Return the (X, Y) coordinate for the center point of the cell that contains the specified text.  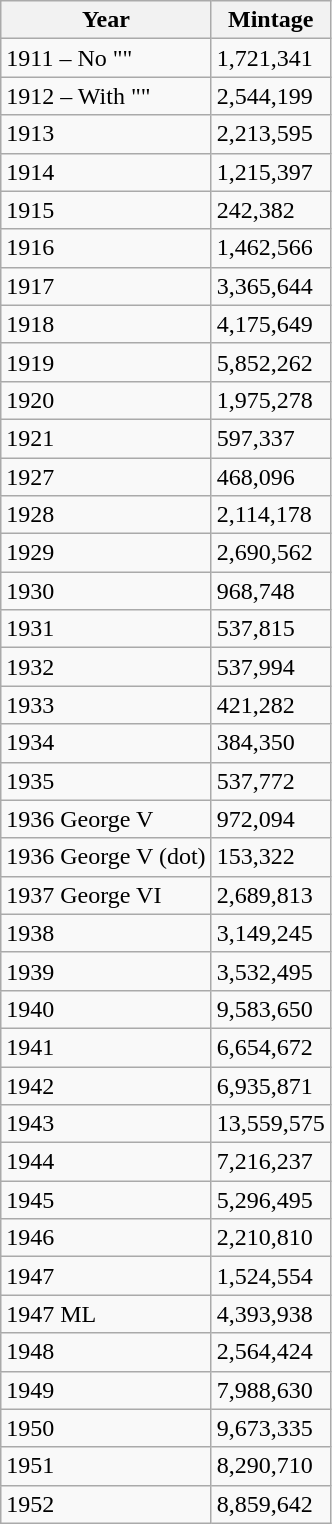
1946 (106, 1238)
6,654,672 (270, 1047)
3,149,245 (270, 933)
2,689,813 (270, 895)
7,216,237 (270, 1162)
1912 – With "" (106, 96)
1911 – No "" (106, 58)
1943 (106, 1124)
1937 George VI (106, 895)
1920 (106, 400)
7,988,630 (270, 1390)
1914 (106, 172)
1939 (106, 971)
537,994 (270, 667)
1947 ML (106, 1314)
1919 (106, 362)
1947 (106, 1276)
468,096 (270, 477)
3,532,495 (270, 971)
1950 (106, 1428)
4,393,938 (270, 1314)
2,690,562 (270, 553)
968,748 (270, 591)
3,365,644 (270, 286)
1929 (106, 553)
8,290,710 (270, 1466)
4,175,649 (270, 324)
1949 (106, 1390)
1915 (106, 210)
1938 (106, 933)
537,772 (270, 781)
1916 (106, 248)
1952 (106, 1504)
597,337 (270, 438)
6,935,871 (270, 1085)
9,673,335 (270, 1428)
1913 (106, 134)
Year (106, 20)
2,114,178 (270, 515)
2,564,424 (270, 1352)
1917 (106, 286)
1,524,554 (270, 1276)
2,210,810 (270, 1238)
1,975,278 (270, 400)
1,721,341 (270, 58)
1921 (106, 438)
1,462,566 (270, 248)
1930 (106, 591)
1918 (106, 324)
1927 (106, 477)
5,852,262 (270, 362)
153,322 (270, 857)
1940 (106, 1009)
1928 (106, 515)
1935 (106, 781)
1941 (106, 1047)
1948 (106, 1352)
972,094 (270, 819)
1936 George V (106, 819)
1,215,397 (270, 172)
8,859,642 (270, 1504)
1936 George V (dot) (106, 857)
13,559,575 (270, 1124)
1932 (106, 667)
Mintage (270, 20)
1931 (106, 629)
5,296,495 (270, 1200)
1933 (106, 705)
1951 (106, 1466)
242,382 (270, 210)
2,213,595 (270, 134)
2,544,199 (270, 96)
421,282 (270, 705)
1934 (106, 743)
1945 (106, 1200)
1942 (106, 1085)
9,583,650 (270, 1009)
537,815 (270, 629)
384,350 (270, 743)
1944 (106, 1162)
